Locate the cell with the specified text and output its [x, y] center coordinate. 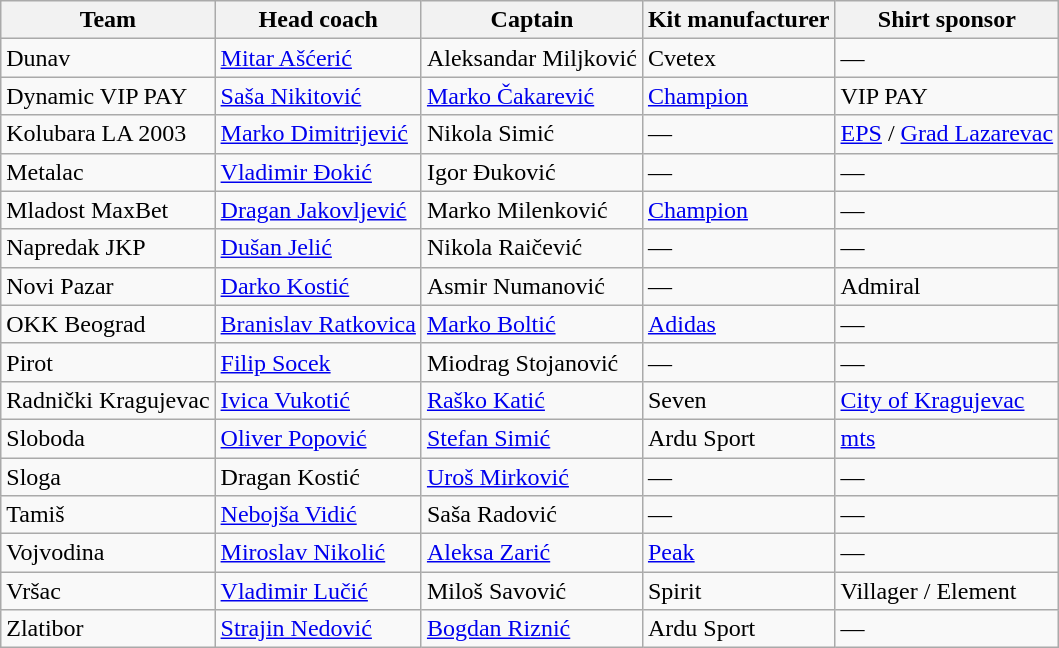
Shirt sponsor [947, 20]
Dunav [108, 58]
Miloš Savović [532, 591]
Nebojša Vidić [318, 515]
mts [947, 438]
Kit manufacturer [738, 20]
Pirot [108, 362]
Raško Katić [532, 400]
Saša Nikitović [318, 96]
Stefan Simić [532, 438]
Asmir Numanović [532, 286]
Bogdan Riznić [532, 629]
Peak [738, 553]
Sloboda [108, 438]
Ivica Vukotić [318, 400]
Nikola Raičević [532, 248]
Seven [738, 400]
Adidas [738, 324]
Head coach [318, 20]
Sloga [108, 477]
Uroš Mirković [532, 477]
Vršac [108, 591]
Spirit [738, 591]
Zlatibor [108, 629]
Radnički Kragujevac [108, 400]
Mitar Ašćerić [318, 58]
Dragan Jakovljević [318, 210]
Admiral [947, 286]
Marko Čakarević [532, 96]
Marko Boltić [532, 324]
Miroslav Nikolić [318, 553]
Darko Kostić [318, 286]
OKK Beograd [108, 324]
Cvetex [738, 58]
Vladimir Đokić [318, 172]
Vojvodina [108, 553]
Captain [532, 20]
Strajin Nedović [318, 629]
Marko Milenković [532, 210]
Kolubara LA 2003 [108, 134]
Nikola Simić [532, 134]
Saša Radović [532, 515]
Metalac [108, 172]
Vladimir Lučić [318, 591]
Oliver Popović [318, 438]
Mladost MaxBet [108, 210]
VIP PAY [947, 96]
Dragan Kostić [318, 477]
Dušan Jelić [318, 248]
Branislav Ratkovica [318, 324]
Marko Dimitrijević [318, 134]
Novi Pazar [108, 286]
City of Kragujevac [947, 400]
Filip Socek [318, 362]
Igor Đuković [532, 172]
Aleksa Zarić [532, 553]
Tamiš [108, 515]
Aleksandar Miljković [532, 58]
Napredak JKP [108, 248]
Dynamic VIP PAY [108, 96]
Miodrag Stojanović [532, 362]
EPS / Grad Lazarevac [947, 134]
Team [108, 20]
Villager / Element [947, 591]
